Pinpoint the cell where the given text exists, returning its (X, Y) midpoint coordinate. 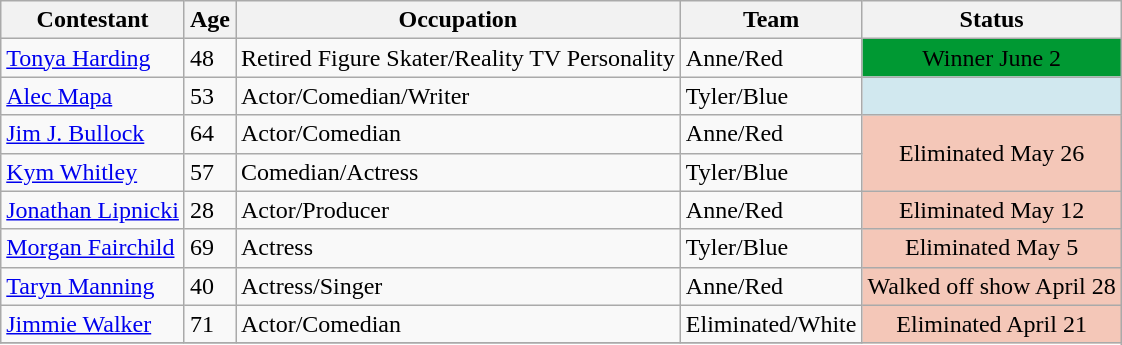
69 (210, 248)
Taryn Manning (93, 286)
Actor/Comedian/Writer (458, 96)
57 (210, 172)
71 (210, 324)
Morgan Fairchild (93, 248)
Actress/Singer (458, 286)
Winner June 2 (992, 58)
Team (771, 20)
40 (210, 286)
Retired Figure Skater/Reality TV Personality (458, 58)
Tonya Harding (93, 58)
Eliminated April 21 (992, 324)
48 (210, 58)
Comedian/Actress (458, 172)
Kym Whitley (93, 172)
Eliminated May 5 (992, 248)
Contestant (93, 20)
Jimmie Walker (93, 324)
Eliminated/White (771, 324)
Occupation (458, 20)
Actor/Producer (458, 210)
Age (210, 20)
Jonathan Lipnicki (93, 210)
28 (210, 210)
Alec Mapa (93, 96)
Actress (458, 248)
Jim J. Bullock (93, 134)
Eliminated May 26 (992, 153)
Eliminated May 12 (992, 210)
53 (210, 96)
64 (210, 134)
Walked off show April 28 (992, 286)
Status (992, 20)
